Search for the cell housing the specified text and yield its [X, Y] center coordinate. 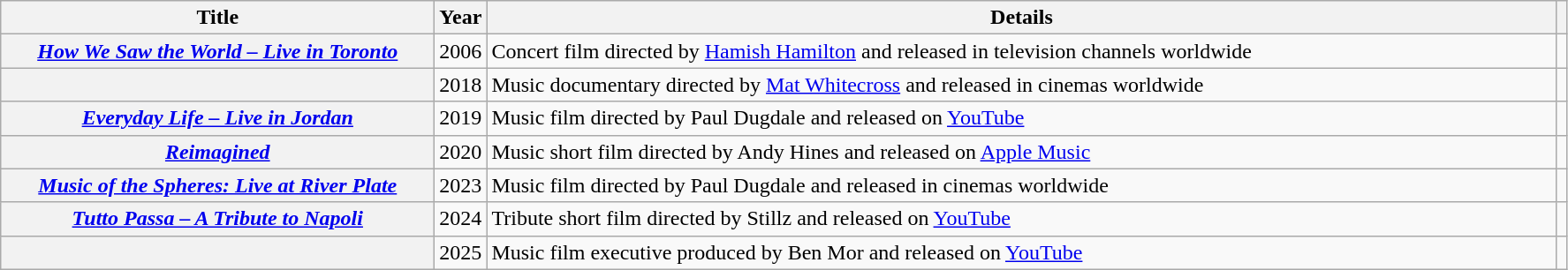
Music short film directed by Andy Hines and released on Apple Music [1021, 152]
Reimagined [217, 152]
2020 [461, 152]
2023 [461, 185]
Tribute short film directed by Stillz and released on YouTube [1021, 219]
Details [1021, 18]
2025 [461, 252]
Music film directed by Paul Dugdale and released on YouTube [1021, 118]
Year [461, 18]
2024 [461, 219]
Music film directed by Paul Dugdale and released in cinemas worldwide [1021, 185]
Everyday Life – Live in Jordan [217, 118]
Music documentary directed by Mat Whitecross and released in cinemas worldwide [1021, 85]
Title [217, 18]
Music film executive produced by Ben Mor and released on YouTube [1021, 252]
Concert film directed by Hamish Hamilton and released in television channels worldwide [1021, 51]
2019 [461, 118]
Tutto Passa – A Tribute to Napoli [217, 219]
2006 [461, 51]
How We Saw the World – Live in Toronto [217, 51]
Music of the Spheres: Live at River Plate [217, 185]
2018 [461, 85]
